Detect which cell encompasses the target text, then output its [X, Y] center coordinate. 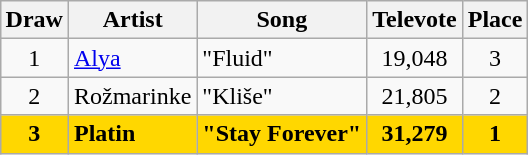
"Stay Forever" [282, 134]
Televote [414, 20]
21,805 [414, 96]
Alya [132, 58]
"Fluid" [282, 58]
19,048 [414, 58]
Platin [132, 134]
31,279 [414, 134]
Draw [34, 20]
Rožmarinke [132, 96]
Place [495, 20]
"Kliše" [282, 96]
Song [282, 20]
Artist [132, 20]
